Determine the (x, y) coordinate at the center of the cell enclosing the given text.  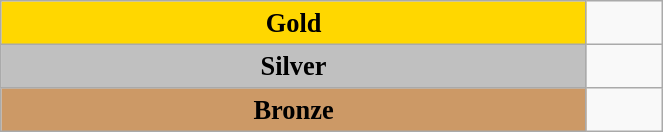
Bronze (294, 109)
Gold (294, 22)
Silver (294, 66)
